Identify which cell holds the provided text, then report its [X, Y] central coordinate. 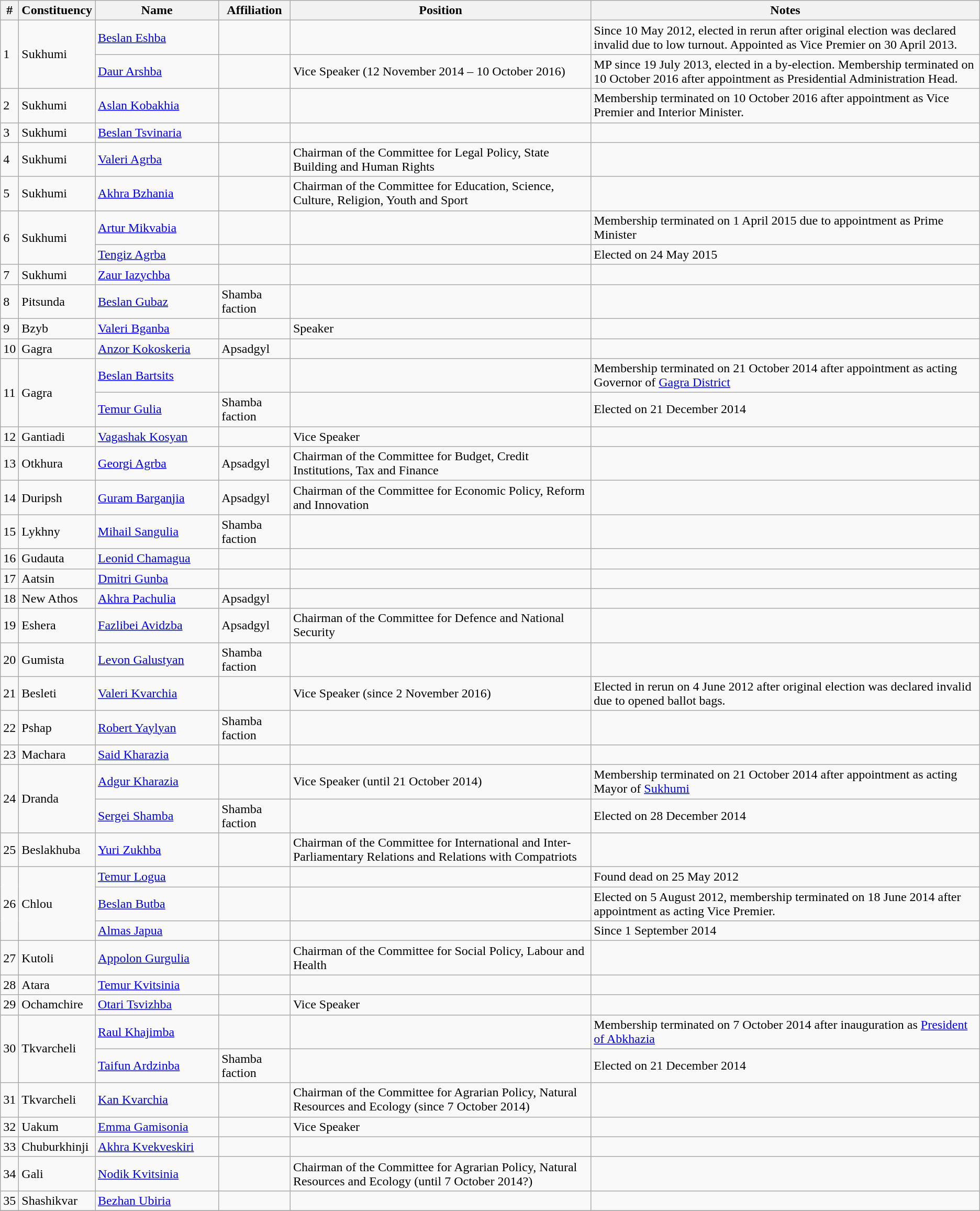
Chairman of the Committee for Legal Policy, State Building and Human Rights [440, 159]
Daur Arshba [157, 71]
Aslan Kobakhia [157, 106]
20 [9, 660]
32 [9, 1127]
21 [9, 693]
Beslan Bartsits [157, 376]
Chlou [57, 904]
Georgi Agrba [157, 464]
19 [9, 625]
Pshap [57, 728]
Gantiadi [57, 437]
Membership terminated on 7 October 2014 after inauguration as President of Abkhazia [785, 1031]
Said Kharazia [157, 754]
Dmitri Gunba [157, 579]
33 [9, 1147]
Leonid Chamagua [157, 559]
Nodik Kvitsinia [157, 1174]
Taifun Ardzinba [157, 1066]
Robert Yaylyan [157, 728]
Notes [785, 10]
Vice Speaker (12 November 2014 – 10 October 2016) [440, 71]
Yuri Zukhba [157, 850]
9 [9, 328]
Chairman of the Committee for Education, Science, Culture, Religion, Youth and Sport [440, 194]
Chairman of the Committee for Social Policy, Labour and Health [440, 958]
7 [9, 274]
Valeri Agrba [157, 159]
8 [9, 302]
Eshera [57, 625]
Kutoli [57, 958]
Atara [57, 985]
Shashikvar [57, 1201]
Vagashak Kosyan [157, 437]
31 [9, 1099]
Constituency [57, 10]
Akhra Kvekveskiri [157, 1147]
17 [9, 579]
Kan Kvarchia [157, 1099]
29 [9, 1005]
Artur Mikvabia [157, 227]
Uakum [57, 1127]
13 [9, 464]
Appolon Gurgulia [157, 958]
Vice Speaker (until 21 October 2014) [440, 781]
Since 1 September 2014 [785, 931]
Affiliation [254, 10]
Beslan Gubaz [157, 302]
6 [9, 238]
Zaur Iazychba [157, 274]
34 [9, 1174]
1 [9, 54]
Sergei Shamba [157, 816]
Almas Japua [157, 931]
MP since 19 July 2013, elected in a by-election. Membership terminated on 10 October 2016 after appointment as Presidential Administration Head. [785, 71]
30 [9, 1049]
Chairman of the Committee for International and Inter-Parliamentary Relations and Relations with Compatriots [440, 850]
Since 10 May 2012, elected in rerun after original election was declared invalid due to low turnout. Appointed as Vice Premier on 30 April 2013. [785, 38]
Beslan Butba [157, 904]
Beslakhuba [57, 850]
Chairman of the Committee for Economic Policy, Reform and Innovation [440, 497]
Akhra Pachulia [157, 598]
Chairman of the Committee for Agrarian Policy, Natural Resources and Ecology (until 7 October 2014?) [440, 1174]
27 [9, 958]
New Athos [57, 598]
# [9, 10]
12 [9, 437]
Pitsunda [57, 302]
Chairman of the Committee for Agrarian Policy, Natural Resources and Ecology (since 7 October 2014) [440, 1099]
11 [9, 393]
Raul Khajimba [157, 1031]
Anzor Kokoskeria [157, 348]
Temur Kvitsinia [157, 985]
Bzyb [57, 328]
15 [9, 532]
Valeri Kvarchia [157, 693]
Ochamchire [57, 1005]
Temur Logua [157, 877]
Membership terminated on 21 October 2014 after appointment as acting Governor of Gagra District [785, 376]
Lykhny [57, 532]
Duripsh [57, 497]
Otari Tsvizhba [157, 1005]
Adgur Kharazia [157, 781]
Membership terminated on 10 October 2016 after appointment as Vice Premier and Interior Minister. [785, 106]
14 [9, 497]
Gudauta [57, 559]
Aatsin [57, 579]
Valeri Bganba [157, 328]
26 [9, 904]
Gumista [57, 660]
10 [9, 348]
Akhra Bzhania [157, 194]
Tengiz Agrba [157, 254]
Name [157, 10]
Found dead on 25 May 2012 [785, 877]
Gali [57, 1174]
Elected in rerun on 4 June 2012 after original election was declared invalid due to opened ballot bags. [785, 693]
Otkhura [57, 464]
Elected on 5 August 2012, membership terminated on 18 June 2014 after appointment as acting Vice Premier. [785, 904]
Guram Barganjia [157, 497]
Besleti [57, 693]
Temur Gulia [157, 409]
2 [9, 106]
23 [9, 754]
35 [9, 1201]
4 [9, 159]
5 [9, 194]
Bezhan Ubiria [157, 1201]
Mihail Sangulia [157, 532]
18 [9, 598]
Elected on 24 May 2015 [785, 254]
Membership terminated on 1 April 2015 due to appointment as Prime Minister [785, 227]
Membership terminated on 21 October 2014 after appointment as acting Mayor of Sukhumi [785, 781]
Dranda [57, 798]
3 [9, 132]
24 [9, 798]
Elected on 28 December 2014 [785, 816]
Vice Speaker (since 2 November 2016) [440, 693]
Chairman of the Committee for Budget, Credit Institutions, Tax and Finance [440, 464]
25 [9, 850]
Speaker [440, 328]
Fazlibei Avidzba [157, 625]
Chuburkhinji [57, 1147]
Machara [57, 754]
Position [440, 10]
28 [9, 985]
Emma Gamisonia [157, 1127]
Beslan Eshba [157, 38]
16 [9, 559]
22 [9, 728]
Beslan Tsvinaria [157, 132]
Levon Galustyan [157, 660]
Chairman of the Committee for Defence and National Security [440, 625]
